Extract the [x, y] coordinate from the center of the cell holding the provided text.  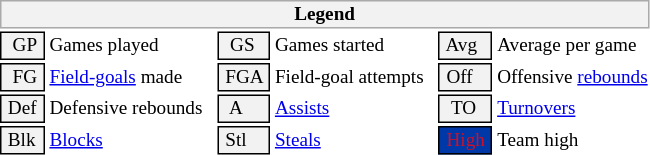
Off [466, 77]
Field-goals made [131, 77]
Blk [22, 140]
Assists [354, 108]
Avg [466, 46]
FG [22, 77]
Field-goal attempts [354, 77]
Stl [244, 140]
Average per game [573, 46]
Offensive rebounds [573, 77]
Games started [354, 46]
High [466, 140]
GS [244, 46]
A [244, 108]
GP [22, 46]
Blocks [131, 140]
Steals [354, 140]
Def [22, 108]
Defensive rebounds [131, 108]
Team high [573, 140]
TO [466, 108]
Games played [131, 46]
Turnovers [573, 108]
Legend [324, 14]
FGA [244, 77]
